Search for the cell housing the specified text and yield its (x, y) center coordinate. 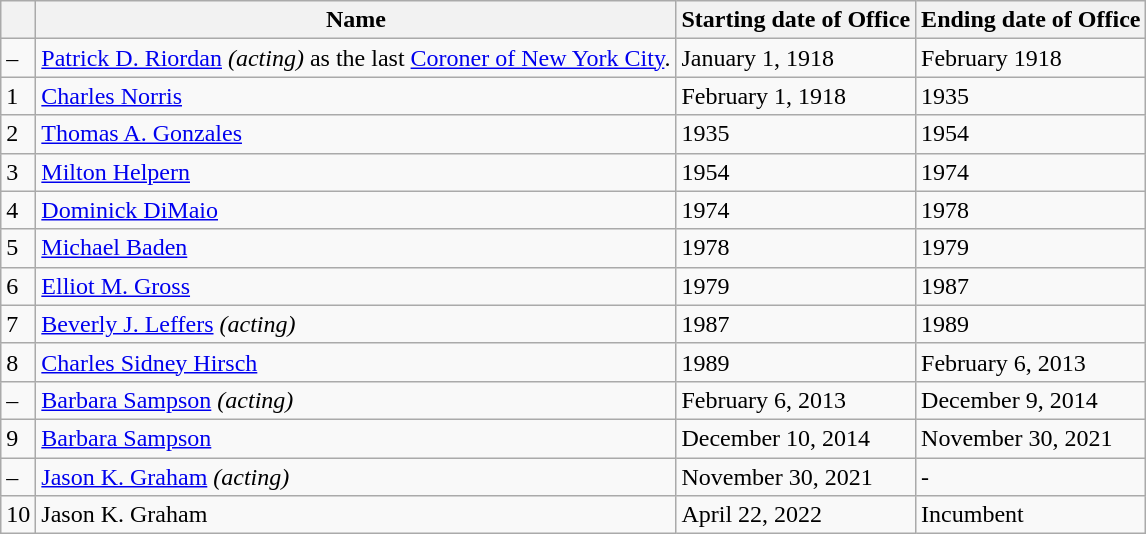
Charles Sidney Hirsch (356, 362)
December 10, 2014 (796, 438)
Beverly J. Leffers (acting) (356, 324)
February 1918 (1031, 58)
Incumbent (1031, 515)
Jason K. Graham (acting) (356, 477)
Dominick DiMaio (356, 210)
April 22, 2022 (796, 515)
2 (18, 134)
1 (18, 96)
January 1, 1918 (796, 58)
Jason K. Graham (356, 515)
Charles Norris (356, 96)
6 (18, 286)
Milton Helpern (356, 172)
Barbara Sampson (356, 438)
Barbara Sampson (acting) (356, 400)
Name (356, 20)
5 (18, 248)
4 (18, 210)
10 (18, 515)
3 (18, 172)
- (1031, 477)
Elliot M. Gross (356, 286)
9 (18, 438)
Starting date of Office (796, 20)
Patrick D. Riordan (acting) as the last Coroner of New York City. (356, 58)
7 (18, 324)
Ending date of Office (1031, 20)
Michael Baden (356, 248)
February 1, 1918 (796, 96)
December 9, 2014 (1031, 400)
8 (18, 362)
Thomas A. Gonzales (356, 134)
